Find where the given text appears and provide that cell's center as [X, Y] coordinate. 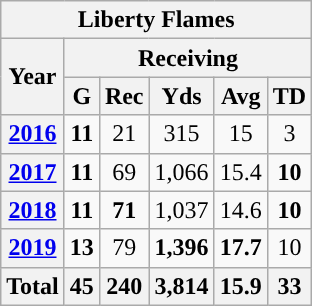
2016 [33, 134]
15.9 [240, 286]
15 [240, 134]
21 [124, 134]
79 [124, 248]
3 [289, 134]
TD [289, 96]
240 [124, 286]
315 [182, 134]
Avg [240, 96]
Yds [182, 96]
71 [124, 210]
17.7 [240, 248]
1,396 [182, 248]
45 [82, 286]
2019 [33, 248]
69 [124, 172]
1,037 [182, 210]
15.4 [240, 172]
33 [289, 286]
1,066 [182, 172]
3,814 [182, 286]
G [82, 96]
Receiving [188, 58]
2018 [33, 210]
Liberty Flames [156, 20]
2017 [33, 172]
Year [33, 77]
Total [33, 286]
13 [82, 248]
14.6 [240, 210]
Rec [124, 96]
